Return the (X, Y) coordinate for the center point of the cell that contains the specified text.  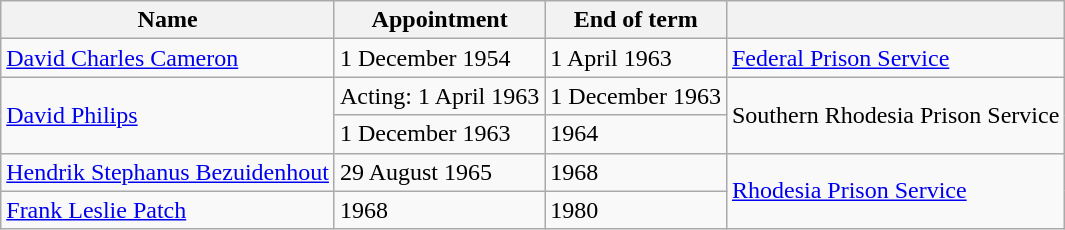
David Philips (168, 115)
David Charles Cameron (168, 58)
End of term (636, 20)
29 August 1965 (439, 172)
Federal Prison Service (895, 58)
Name (168, 20)
1964 (636, 134)
Hendrik Stephanus Bezuidenhout (168, 172)
Frank Leslie Patch (168, 210)
Acting: 1 April 1963 (439, 96)
1980 (636, 210)
1 April 1963 (636, 58)
1 December 1954 (439, 58)
Southern Rhodesia Prison Service (895, 115)
Rhodesia Prison Service (895, 191)
Appointment (439, 20)
